Return (x, y) of the center of cell containing provided text 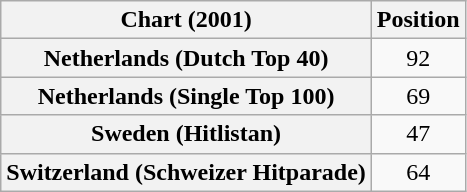
Switzerland (Schweizer Hitparade) (186, 172)
64 (418, 172)
Netherlands (Single Top 100) (186, 96)
Chart (2001) (186, 20)
92 (418, 58)
Netherlands (Dutch Top 40) (186, 58)
Position (418, 20)
69 (418, 96)
47 (418, 134)
Sweden (Hitlistan) (186, 134)
